Search for the cell housing the specified text and yield its (X, Y) center coordinate. 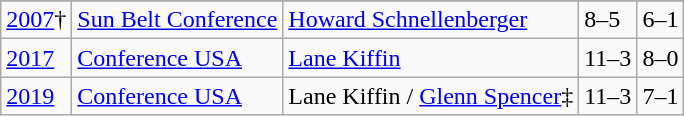
2007† (36, 20)
Lane Kiffin / Glenn Spencer‡ (431, 96)
Sun Belt Conference (178, 20)
2019 (36, 96)
Howard Schnellenberger (431, 20)
7–1 (660, 96)
Lane Kiffin (431, 58)
6–1 (660, 20)
2017 (36, 58)
8–5 (608, 20)
8–0 (660, 58)
